From the cell containing the given text, extract its center point as [X, Y] coordinate. 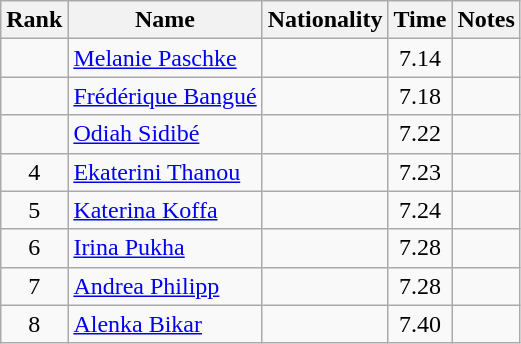
Nationality [325, 20]
Time [420, 20]
6 [34, 248]
Name [165, 20]
Odiah Sidibé [165, 134]
Frédérique Bangué [165, 96]
7.24 [420, 210]
Irina Pukha [165, 248]
7 [34, 286]
8 [34, 324]
7.40 [420, 324]
7.22 [420, 134]
5 [34, 210]
Rank [34, 20]
Notes [486, 20]
Andrea Philipp [165, 286]
7.18 [420, 96]
7.14 [420, 58]
4 [34, 172]
Melanie Paschke [165, 58]
7.23 [420, 172]
Katerina Koffa [165, 210]
Alenka Bikar [165, 324]
Ekaterini Thanou [165, 172]
